Output the (x, y) coordinate of the center of the cell containing the given text.  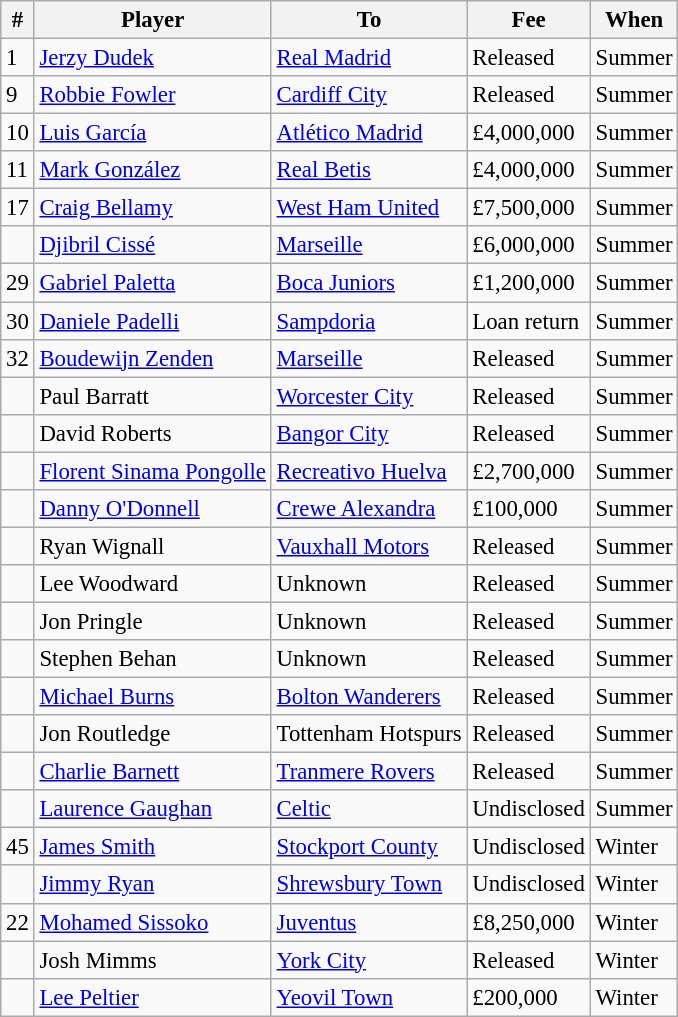
Atlético Madrid (369, 133)
Jon Routledge (152, 734)
Yeovil Town (369, 997)
West Ham United (369, 208)
45 (18, 847)
£7,500,000 (528, 208)
£200,000 (528, 997)
Recreativo Huelva (369, 471)
Paul Barratt (152, 396)
Shrewsbury Town (369, 885)
£1,200,000 (528, 283)
James Smith (152, 847)
Crewe Alexandra (369, 509)
Jerzy Dudek (152, 58)
30 (18, 321)
Cardiff City (369, 95)
1 (18, 58)
York City (369, 960)
Stockport County (369, 847)
Michael Burns (152, 697)
Real Betis (369, 170)
Luis García (152, 133)
Josh Mimms (152, 960)
# (18, 20)
11 (18, 170)
Mark González (152, 170)
17 (18, 208)
£8,250,000 (528, 922)
To (369, 20)
22 (18, 922)
£6,000,000 (528, 245)
Danny O'Donnell (152, 509)
Bolton Wanderers (369, 697)
Lee Woodward (152, 584)
29 (18, 283)
10 (18, 133)
Daniele Padelli (152, 321)
Bangor City (369, 433)
When (634, 20)
Celtic (369, 809)
Stephen Behan (152, 659)
Player (152, 20)
Florent Sinama Pongolle (152, 471)
Jon Pringle (152, 621)
Tranmere Rovers (369, 772)
Jimmy Ryan (152, 885)
Laurence Gaughan (152, 809)
Gabriel Paletta (152, 283)
Real Madrid (369, 58)
Vauxhall Motors (369, 546)
Fee (528, 20)
David Roberts (152, 433)
Boca Juniors (369, 283)
32 (18, 358)
Charlie Barnett (152, 772)
Robbie Fowler (152, 95)
Loan return (528, 321)
Worcester City (369, 396)
Lee Peltier (152, 997)
Mohamed Sissoko (152, 922)
9 (18, 95)
Djibril Cissé (152, 245)
Craig Bellamy (152, 208)
Tottenham Hotspurs (369, 734)
Boudewijn Zenden (152, 358)
Ryan Wignall (152, 546)
Juventus (369, 922)
£2,700,000 (528, 471)
£100,000 (528, 509)
Sampdoria (369, 321)
